For the text-containing cell, return its midpoint in [X, Y] coordinate format. 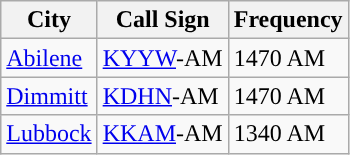
KYYW-AM [162, 58]
KKAM-AM [162, 134]
City [49, 20]
Lubbock [49, 134]
Frequency [288, 20]
Call Sign [162, 20]
Dimmitt [49, 96]
KDHN-AM [162, 96]
1340 AM [288, 134]
Abilene [49, 58]
